From the cell containing the given text, extract its center point as (X, Y) coordinate. 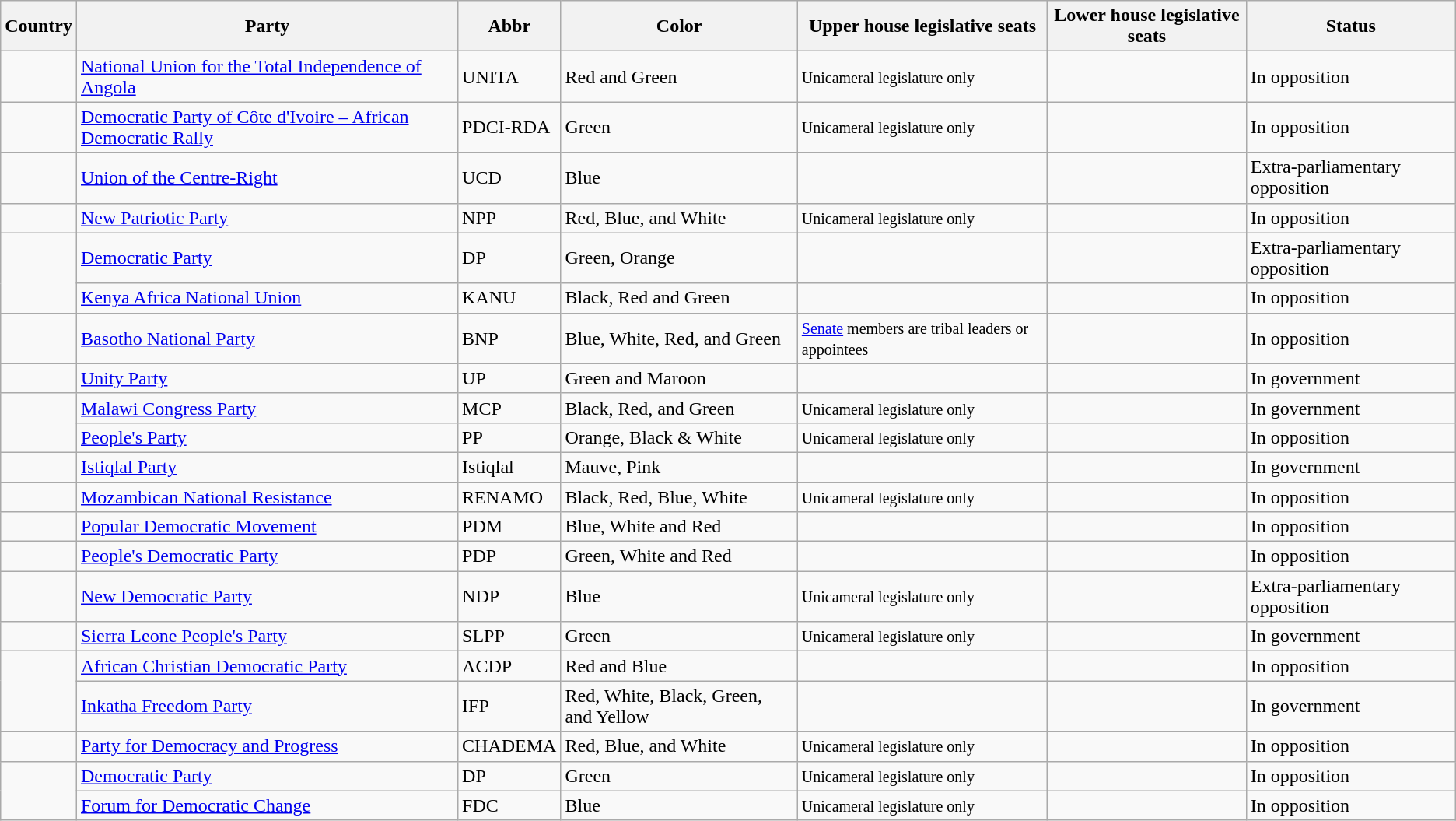
FDC (509, 805)
Inkatha Freedom Party (267, 707)
IFP (509, 707)
Upper house legislative seats (922, 26)
Mozambican National Resistance (267, 497)
Forum for Democratic Change (267, 805)
Green and Maroon (679, 378)
Green, White and Red (679, 556)
Abbr (509, 26)
UCD (509, 177)
CHADEMA (509, 746)
Mauve, Pink (679, 467)
NDP (509, 596)
People's Democratic Party (267, 556)
PP (509, 437)
BNP (509, 338)
Black, Red, and Green (679, 408)
Status (1350, 26)
Red, White, Black, Green, and Yellow (679, 707)
Party for Democracy and Progress (267, 746)
SLPP (509, 637)
Basotho National Party (267, 338)
Color (679, 26)
Black, Red and Green (679, 298)
RENAMO (509, 497)
National Union for the Total Independence of Angola (267, 76)
Popular Democratic Movement (267, 527)
Black, Red, Blue, White (679, 497)
NPP (509, 218)
Red and Green (679, 76)
Unity Party (267, 378)
New Democratic Party (267, 596)
Blue, White, Red, and Green (679, 338)
Sierra Leone People's Party (267, 637)
Blue, White and Red (679, 527)
Country (39, 26)
New Patriotic Party (267, 218)
Lower house legislative seats (1147, 26)
PDM (509, 527)
PDCI-RDA (509, 128)
PDP (509, 556)
Malawi Congress Party (267, 408)
UNITA (509, 76)
Party (267, 26)
Union of the Centre-Right (267, 177)
MCP (509, 408)
Green, Orange (679, 258)
Istiqlal (509, 467)
ACDP (509, 666)
Red and Blue (679, 666)
UP (509, 378)
African Christian Democratic Party (267, 666)
Democratic Party of Côte d'Ivoire – African Democratic Rally (267, 128)
Orange, Black & White (679, 437)
People's Party (267, 437)
Senate members are tribal leaders or appointees (922, 338)
Istiqlal Party (267, 467)
Kenya Africa National Union (267, 298)
KANU (509, 298)
